Output the (x, y) coordinate of the center of the cell containing the given text.  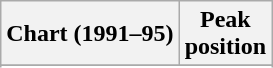
Chart (1991–95) (90, 34)
Peakposition (225, 34)
